Return the (X, Y) coordinate for the center point of the cell that contains the specified text.  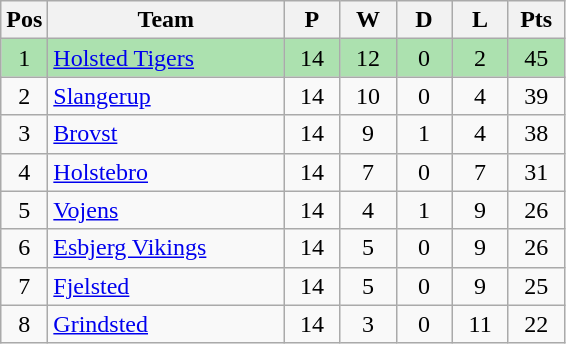
Slangerup (166, 96)
L (480, 20)
45 (536, 58)
8 (24, 324)
W (368, 20)
Holsted Tigers (166, 58)
Holstebro (166, 172)
25 (536, 286)
6 (24, 248)
39 (536, 96)
Grindsted (166, 324)
22 (536, 324)
D (424, 20)
11 (480, 324)
Pos (24, 20)
31 (536, 172)
38 (536, 134)
P (312, 20)
10 (368, 96)
Team (166, 20)
Vojens (166, 210)
Pts (536, 20)
12 (368, 58)
Brovst (166, 134)
Fjelsted (166, 286)
Esbjerg Vikings (166, 248)
